Identify which cell holds the provided text, then report its [X, Y] central coordinate. 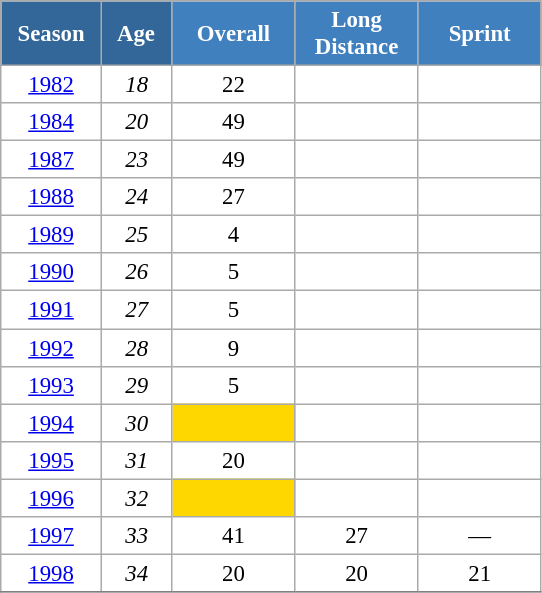
Overall [234, 34]
1993 [52, 385]
1998 [52, 573]
9 [234, 348]
24 [136, 197]
21 [480, 573]
Long Distance [356, 34]
1994 [52, 423]
28 [136, 348]
25 [136, 235]
22 [234, 85]
34 [136, 573]
33 [136, 536]
1991 [52, 310]
1982 [52, 85]
4 [234, 235]
41 [234, 536]
1996 [52, 498]
18 [136, 85]
23 [136, 160]
26 [136, 273]
1990 [52, 273]
1984 [52, 122]
29 [136, 385]
1995 [52, 460]
Age [136, 34]
— [480, 536]
Season [52, 34]
30 [136, 423]
Sprint [480, 34]
1987 [52, 160]
1989 [52, 235]
1992 [52, 348]
31 [136, 460]
32 [136, 498]
1988 [52, 197]
1997 [52, 536]
